For the text-containing cell, return its midpoint in [x, y] coordinate format. 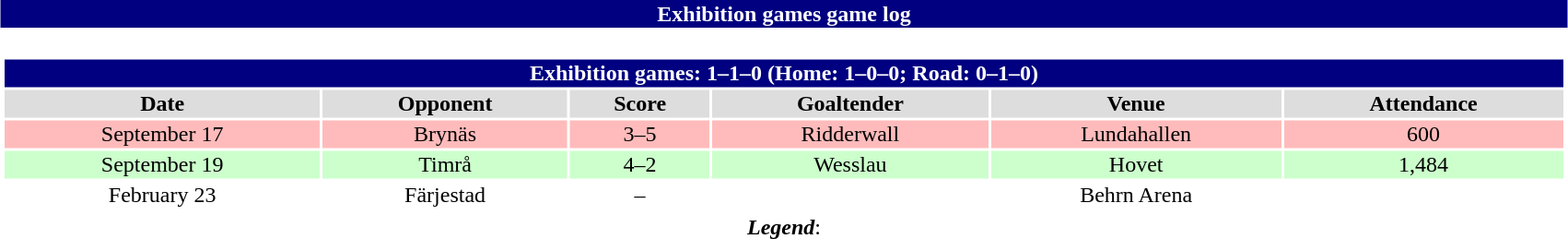
Timrå [445, 165]
Date [162, 104]
September 17 [162, 134]
Opponent [445, 104]
Ridderwall [850, 134]
Attendance [1424, 104]
Exhibition games: 1–1–0 (Home: 1–0–0; Road: 0–1–0) [783, 73]
Hovet [1137, 165]
Wesslau [850, 165]
Goaltender [850, 104]
Brynäs [445, 134]
Färjestad [445, 195]
Venue [1137, 104]
1,484 [1424, 165]
4–2 [639, 165]
– [639, 195]
600 [1424, 134]
Behrn Arena [1137, 195]
February 23 [162, 195]
Exhibition games game log [784, 14]
3–5 [639, 134]
Lundahallen [1137, 134]
September 19 [162, 165]
Score [639, 104]
